Determine the [x, y] coordinate at the center of the cell enclosing the given text.  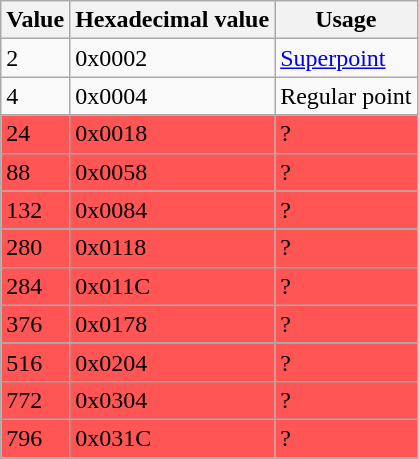
Regular point [346, 96]
4 [36, 96]
376 [36, 324]
0x0058 [172, 172]
772 [36, 400]
0x0204 [172, 362]
Usage [346, 20]
0x0018 [172, 134]
Value [36, 20]
0x0178 [172, 324]
88 [36, 172]
284 [36, 286]
132 [36, 210]
0x0002 [172, 58]
516 [36, 362]
0x0004 [172, 96]
0x0304 [172, 400]
Superpoint [346, 58]
796 [36, 438]
0x0084 [172, 210]
280 [36, 248]
Hexadecimal value [172, 20]
2 [36, 58]
0x011C [172, 286]
0x031C [172, 438]
0x0118 [172, 248]
24 [36, 134]
